From the cell containing the given text, extract its center point as (x, y) coordinate. 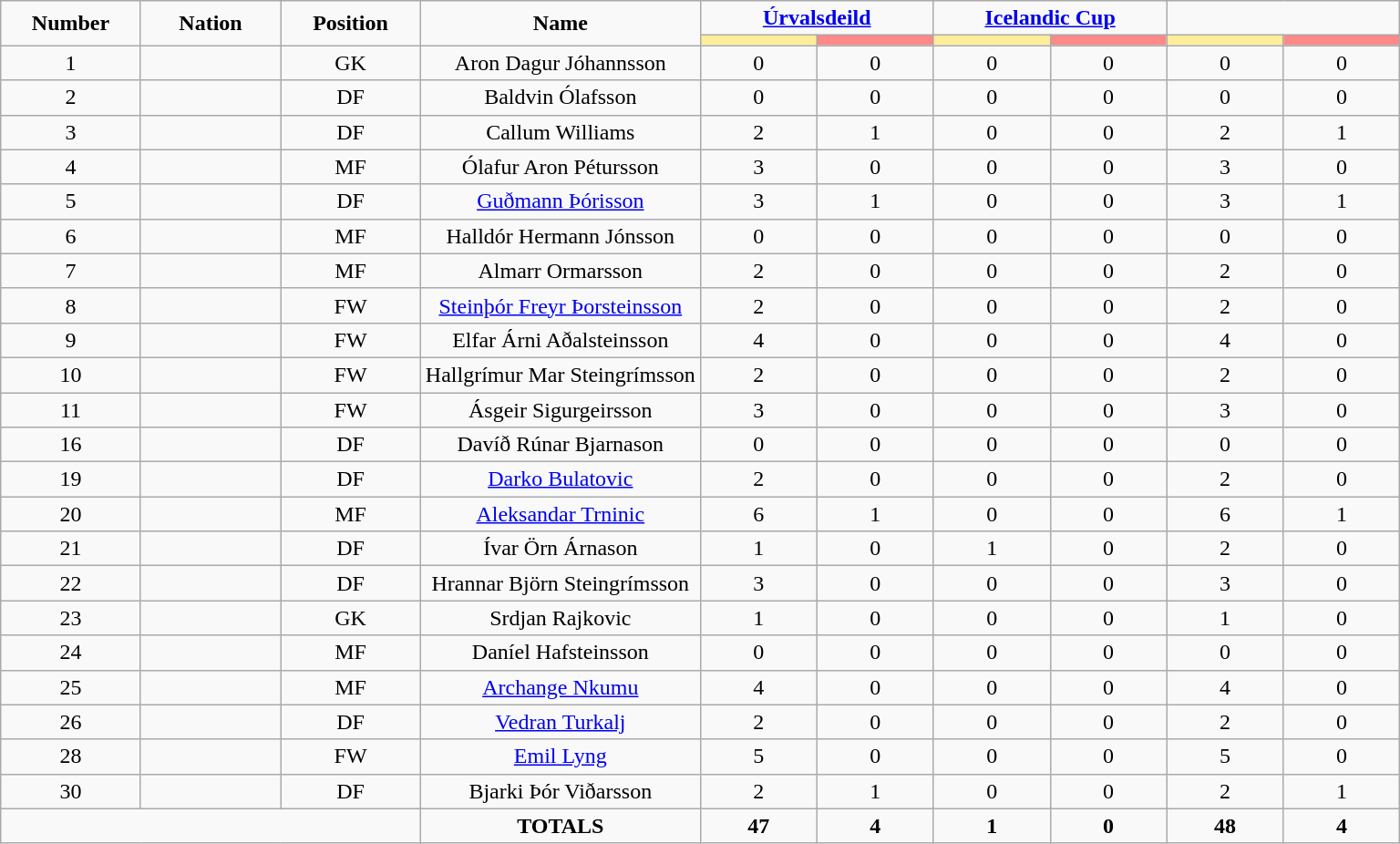
20 (71, 514)
7 (71, 271)
Position (351, 24)
Name (560, 24)
Almarr Ormarsson (560, 271)
Daníel Hafsteinsson (560, 653)
Srdjan Rajkovic (560, 618)
Guðmann Þórisson (560, 201)
Emil Lyng (560, 757)
Number (71, 24)
Davíð Rúnar Bjarnason (560, 445)
Baldvin Ólafsson (560, 98)
Halldór Hermann Jónsson (560, 236)
23 (71, 618)
Hallgrímur Mar Steingrímsson (560, 375)
Bjarki Þór Viðarsson (560, 791)
Steinþór Freyr Þorsteinsson (560, 305)
Aleksandar Trninic (560, 514)
Vedran Turkalj (560, 722)
Archange Nkumu (560, 687)
25 (71, 687)
Darko Bulatovic (560, 479)
TOTALS (560, 826)
19 (71, 479)
24 (71, 653)
30 (71, 791)
Hrannar Björn Steingrímsson (560, 583)
8 (71, 305)
Aron Dagur Jóhannsson (560, 63)
16 (71, 445)
48 (1225, 826)
10 (71, 375)
28 (71, 757)
Ívar Örn Árnason (560, 549)
26 (71, 722)
22 (71, 583)
Callum Williams (560, 132)
9 (71, 340)
Ásgeir Sigurgeirsson (560, 409)
47 (758, 826)
Ólafur Aron Pétursson (560, 167)
Icelandic Cup (1050, 18)
Nation (211, 24)
21 (71, 549)
Úrvalsdeild (817, 18)
11 (71, 409)
Elfar Árni Aðalsteinsson (560, 340)
